Capture the cell that displays the provided text and extract its [X, Y] central coordinate. 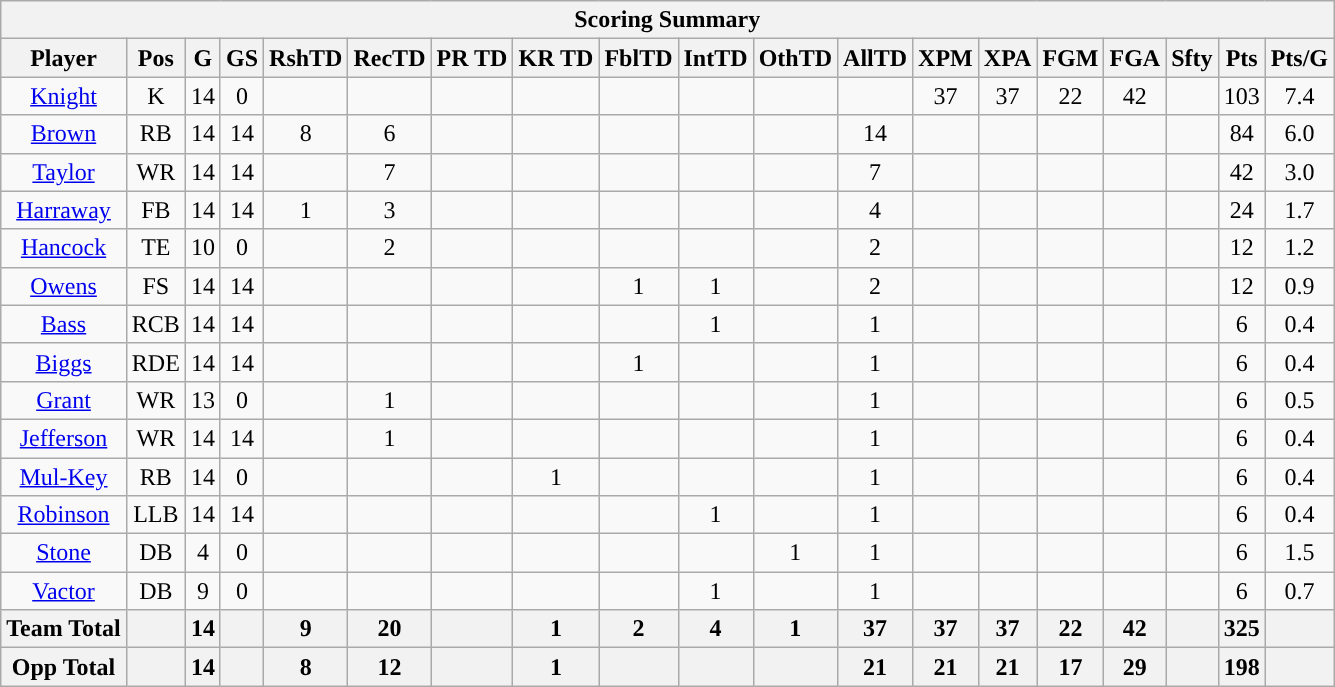
103 [1242, 96]
IntTD [716, 58]
Jefferson [64, 438]
Grant [64, 400]
RDE [156, 362]
Stone [64, 553]
0.7 [1299, 591]
198 [1242, 667]
XPA [1008, 58]
FblTD [638, 58]
24 [1242, 210]
13 [202, 400]
Robinson [64, 515]
Bass [64, 324]
29 [1135, 667]
TE [156, 248]
FGA [1135, 58]
LLB [156, 515]
10 [202, 248]
Sfty [1192, 58]
Harraway [64, 210]
Scoring Summary [668, 20]
KR TD [556, 58]
0.5 [1299, 400]
RecTD [390, 58]
Team Total [64, 629]
AllTD [876, 58]
Owens [64, 286]
1.5 [1299, 553]
K [156, 96]
Opp Total [64, 667]
Biggs [64, 362]
1.7 [1299, 210]
6.0 [1299, 134]
1.2 [1299, 248]
20 [390, 629]
Taylor [64, 172]
17 [1070, 667]
Player [64, 58]
Vactor [64, 591]
OthTD [795, 58]
325 [1242, 629]
3.0 [1299, 172]
84 [1242, 134]
Pts [1242, 58]
Knight [64, 96]
RCB [156, 324]
3 [390, 210]
Brown [64, 134]
G [202, 58]
GS [242, 58]
7.4 [1299, 96]
Mul-Key [64, 477]
FS [156, 286]
FGM [1070, 58]
RshTD [306, 58]
Hancock [64, 248]
FB [156, 210]
PR TD [472, 58]
Pos [156, 58]
XPM [946, 58]
Pts/G [1299, 58]
0.9 [1299, 286]
